For the text-containing cell, return its midpoint in [X, Y] coordinate format. 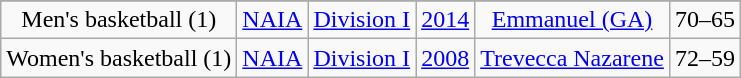
72–59 [704, 58]
Men's basketball (1) [119, 20]
Women's basketball (1) [119, 58]
2008 [446, 58]
70–65 [704, 20]
Trevecca Nazarene [572, 58]
2014 [446, 20]
Emmanuel (GA) [572, 20]
